Extract the (X, Y) coordinate from the center of the cell holding the provided text.  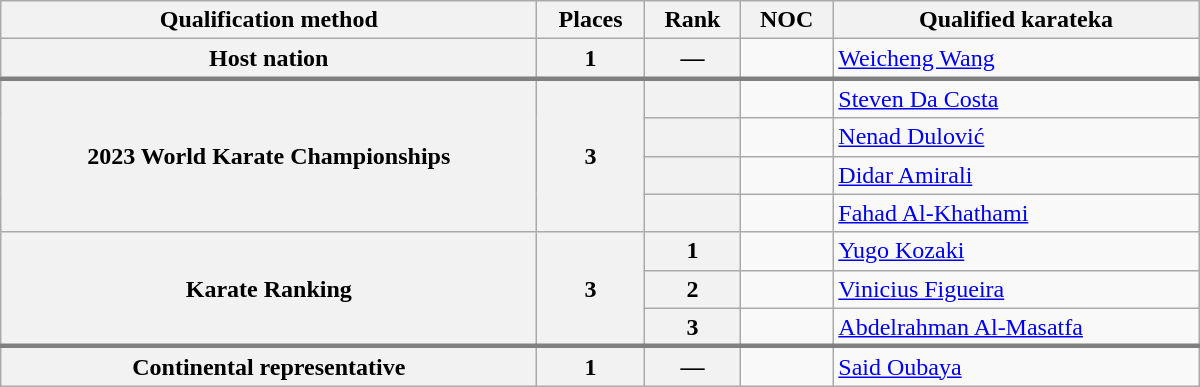
Qualified karateka (1016, 20)
Karate Ranking (269, 289)
Abdelrahman Al-Masatfa (1016, 327)
Didar Amirali (1016, 175)
Fahad Al-Khathami (1016, 213)
Yugo Kozaki (1016, 251)
NOC (787, 20)
Steven Da Costa (1016, 98)
Nenad Dulović (1016, 137)
Weicheng Wang (1016, 59)
Rank (692, 20)
2023 World Karate Championships (269, 155)
Qualification method (269, 20)
Places (591, 20)
Host nation (269, 59)
Said Oubaya (1016, 366)
2 (692, 289)
Continental representative (269, 366)
Vinicius Figueira (1016, 289)
